Determine the [x, y] coordinate at the center of the cell enclosing the given text.  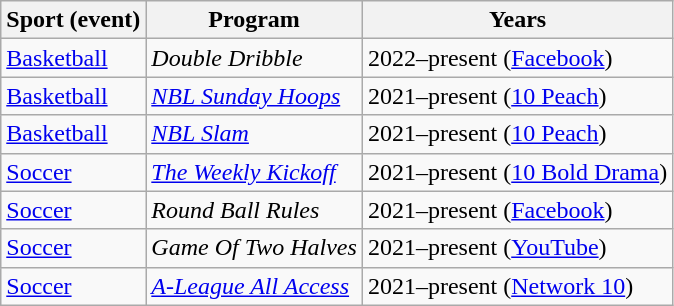
Sport (event) [74, 20]
Game Of Two Halves [254, 248]
Double Dribble [254, 58]
2022–present (Facebook) [517, 58]
2021–present (10 Bold Drama) [517, 172]
The Weekly Kickoff [254, 172]
2021–present (Facebook) [517, 210]
NBL Sunday Hoops [254, 96]
Round Ball Rules [254, 210]
Program [254, 20]
A-League All Access [254, 286]
2021–present (YouTube) [517, 248]
2021–present (Network 10) [517, 286]
Years [517, 20]
NBL Slam [254, 134]
